Extract the [X, Y] coordinate from the center of the cell holding the provided text.  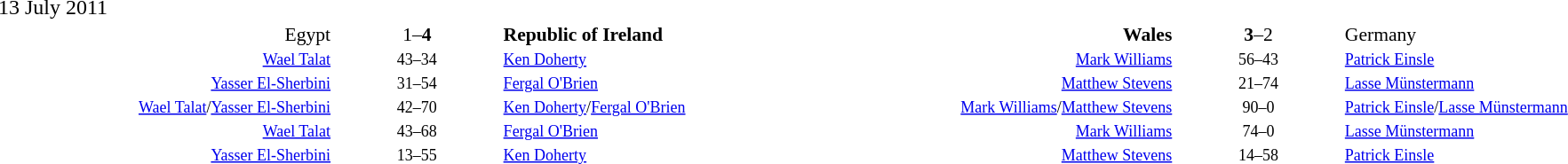
Mark Williams/Matthew Stevens [1006, 107]
Matthew Stevens [1006, 84]
Ken Doherty/Fergal O'Brien [670, 107]
Wales [1006, 34]
31–54 [418, 84]
3–2 [1258, 34]
42–70 [418, 107]
Ken Doherty [670, 59]
Republic of Ireland [670, 34]
74–0 [1258, 132]
21–74 [1258, 84]
56–43 [1258, 59]
43–68 [418, 132]
1–4 [418, 34]
43–34 [418, 59]
90–0 [1258, 107]
